Determine the (X, Y) coordinate at the center of the cell enclosing the given text.  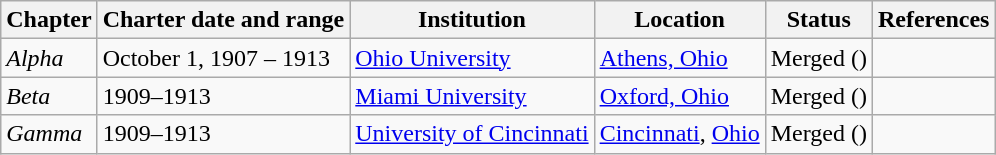
Location (680, 20)
Charter date and range (224, 20)
Chapter (49, 20)
Beta (49, 96)
Status (818, 20)
University of Cincinnati (472, 134)
Oxford, Ohio (680, 96)
Miami University (472, 96)
Gamma (49, 134)
Cincinnati, Ohio (680, 134)
Ohio University (472, 58)
Alpha (49, 58)
Athens, Ohio (680, 58)
Institution (472, 20)
References (934, 20)
October 1, 1907 – 1913 (224, 58)
